Locate the cell with the specified text and output its [X, Y] center coordinate. 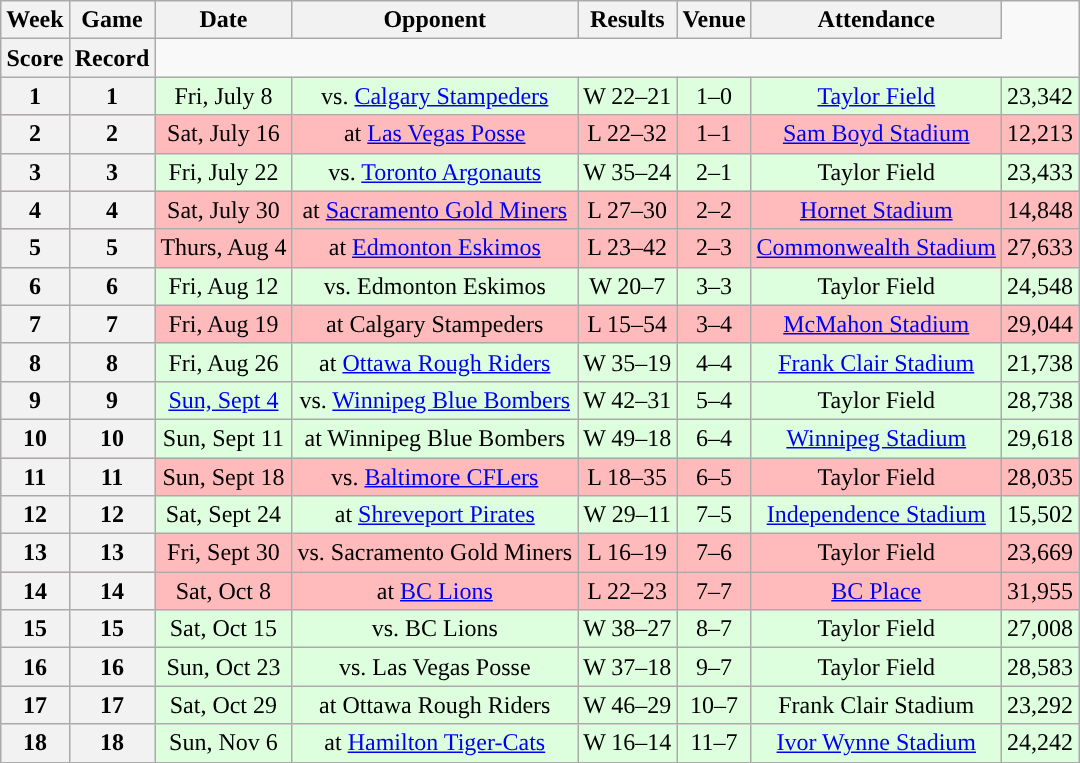
Game [112, 20]
4–4 [714, 362]
Fri, July 8 [224, 96]
L 22–23 [628, 591]
at Las Vegas Posse [435, 134]
1–1 [714, 134]
29,618 [1040, 438]
vs. Winnipeg Blue Bombers [435, 400]
31,955 [1040, 591]
Sat, Oct 8 [224, 591]
28,738 [1040, 400]
7–7 [714, 591]
23,292 [1040, 705]
vs. Toronto Argonauts [435, 172]
Fri, July 22 [224, 172]
vs. Edmonton Eskimos [435, 286]
W 29–11 [628, 515]
27,008 [1040, 629]
6–5 [714, 477]
vs. Sacramento Gold Miners [435, 553]
Sat, Oct 15 [224, 629]
3–3 [714, 286]
8–7 [714, 629]
1–0 [714, 96]
2–3 [714, 248]
Record [112, 58]
Venue [714, 20]
Week [35, 20]
at Sacramento Gold Miners [435, 210]
7–6 [714, 553]
W 42–31 [628, 400]
24,548 [1040, 286]
Fri, Aug 19 [224, 324]
11–7 [714, 743]
6–4 [714, 438]
W 35–19 [628, 362]
Date [224, 20]
at Edmonton Eskimos [435, 248]
L 15–54 [628, 324]
2–2 [714, 210]
10–7 [714, 705]
at BC Lions [435, 591]
L 18–35 [628, 477]
W 22–21 [628, 96]
Fri, Aug 12 [224, 286]
at Shreveport Pirates [435, 515]
12,213 [1040, 134]
Commonwealth Stadium [876, 248]
27,633 [1040, 248]
Sat, July 16 [224, 134]
L 27–30 [628, 210]
Sam Boyd Stadium [876, 134]
W 38–27 [628, 629]
28,583 [1040, 667]
29,044 [1040, 324]
L 22–32 [628, 134]
at Hamilton Tiger-Cats [435, 743]
Independence Stadium [876, 515]
23,669 [1040, 553]
24,242 [1040, 743]
vs. Baltimore CFLers [435, 477]
Thurs, Aug 4 [224, 248]
L 16–19 [628, 553]
W 20–7 [628, 286]
Ivor Wynne Stadium [876, 743]
Sun, Sept 11 [224, 438]
W 37–18 [628, 667]
Sat, Sept 24 [224, 515]
Sun, Nov 6 [224, 743]
2–1 [714, 172]
7–5 [714, 515]
Sun, Sept 18 [224, 477]
BC Place [876, 591]
3–4 [714, 324]
14,848 [1040, 210]
Attendance [876, 20]
9–7 [714, 667]
W 35–24 [628, 172]
L 23–42 [628, 248]
at Winnipeg Blue Bombers [435, 438]
28,035 [1040, 477]
W 16–14 [628, 743]
vs. Calgary Stampeders [435, 96]
Opponent [435, 20]
Fri, Aug 26 [224, 362]
W 46–29 [628, 705]
vs. Las Vegas Posse [435, 667]
McMahon Stadium [876, 324]
Winnipeg Stadium [876, 438]
Hornet Stadium [876, 210]
Score [35, 58]
Sun, Sept 4 [224, 400]
5–4 [714, 400]
Results [628, 20]
vs. BC Lions [435, 629]
W 49–18 [628, 438]
23,342 [1040, 96]
15,502 [1040, 515]
Fri, Sept 30 [224, 553]
Sat, July 30 [224, 210]
23,433 [1040, 172]
Sun, Oct 23 [224, 667]
21,738 [1040, 362]
at Calgary Stampeders [435, 324]
Sat, Oct 29 [224, 705]
